Scan for the cell matching the given text and deliver its (x, y) coordinate at center. 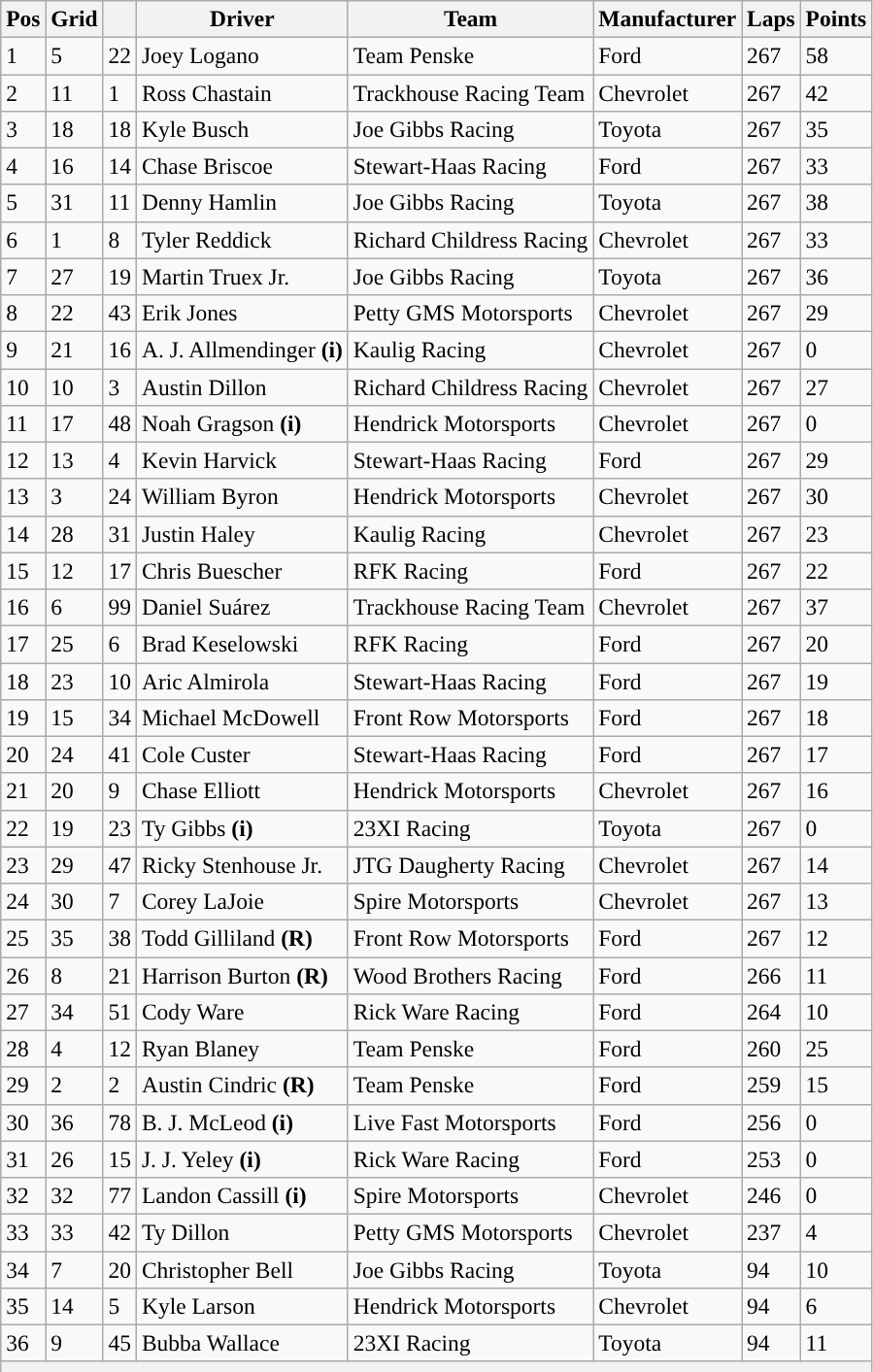
41 (119, 754)
37 (836, 607)
43 (119, 313)
Kevin Harvick (242, 460)
78 (119, 1122)
Erik Jones (242, 313)
Kyle Busch (242, 129)
Daniel Suárez (242, 607)
260 (771, 1049)
Cole Custer (242, 754)
Todd Gilliland (R) (242, 938)
Wood Brothers Racing (470, 975)
Chase Briscoe (242, 166)
Austin Dillon (242, 386)
Live Fast Motorsports (470, 1122)
45 (119, 1343)
Points (836, 18)
256 (771, 1122)
Ross Chastain (242, 92)
Cody Ware (242, 1012)
B. J. McLeod (i) (242, 1122)
Pos (23, 18)
266 (771, 975)
Kyle Larson (242, 1306)
Brad Keselowski (242, 644)
58 (836, 55)
51 (119, 1012)
Manufacturer (668, 18)
Christopher Bell (242, 1269)
Joey Logano (242, 55)
99 (119, 607)
246 (771, 1195)
Ty Gibbs (i) (242, 828)
Chase Elliott (242, 791)
Corey LaJoie (242, 901)
Landon Cassill (i) (242, 1195)
77 (119, 1195)
Harrison Burton (R) (242, 975)
Ty Dillon (242, 1232)
259 (771, 1086)
Michael McDowell (242, 718)
Martin Truex Jr. (242, 277)
William Byron (242, 497)
Tyler Reddick (242, 240)
264 (771, 1012)
Noah Gragson (i) (242, 423)
Ricky Stenhouse Jr. (242, 865)
J. J. Yeley (i) (242, 1159)
Denny Hamlin (242, 203)
48 (119, 423)
Justin Haley (242, 534)
Austin Cindric (R) (242, 1086)
253 (771, 1159)
JTG Daugherty Racing (470, 865)
237 (771, 1232)
Chris Buescher (242, 571)
Driver (242, 18)
Bubba Wallace (242, 1343)
Team (470, 18)
Aric Almirola (242, 681)
Laps (771, 18)
47 (119, 865)
Grid (74, 18)
Ryan Blaney (242, 1049)
A. J. Allmendinger (i) (242, 350)
